Find where the given text appears and provide that cell's center as (X, Y) coordinate. 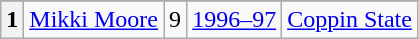
Coppin State (350, 20)
Mikki Moore (94, 20)
1 (12, 20)
9 (176, 20)
1996–97 (234, 20)
